Detect which cell encompasses the target text, then output its [X, Y] center coordinate. 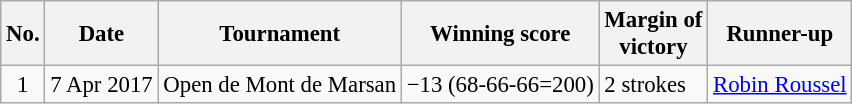
No. [23, 34]
Tournament [280, 34]
Margin ofvictory [654, 34]
−13 (68-66-66=200) [500, 85]
Date [102, 34]
Open de Mont de Marsan [280, 85]
Runner-up [780, 34]
7 Apr 2017 [102, 85]
1 [23, 85]
2 strokes [654, 85]
Winning score [500, 34]
Robin Roussel [780, 85]
